Find where the given text appears and provide that cell's center as (x, y) coordinate. 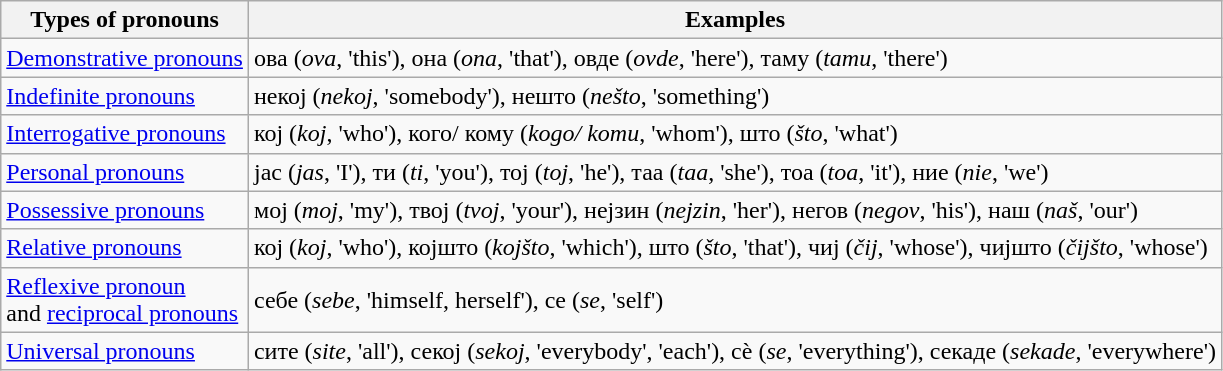
Personal pronouns (125, 172)
Universal pronouns (125, 351)
јас (jas, 'I'), ти (ti, 'you'), тој (toj, 'he'), таа (taa, 'she'), тоа (toa, 'it'), ние (nie, 'we') (734, 172)
себе (sebe, 'himself, herself'), сe (se, 'self') (734, 300)
Indefinite pronouns (125, 96)
Examples (734, 20)
Types of pronouns (125, 20)
кој (koj, 'who'), којшто (kojšto, 'which'), што (što, 'that'), чиј (čij, 'whose'), чијшто (čijšto, 'whose') (734, 248)
мој (moj, 'my'), твој (tvoj, 'your'), нејзин (nejzin, 'her'), негов (negov, 'his'), наш (naš, 'our') (734, 210)
кој (koj, 'who'), кого/ кому (kogo/ komu, 'whom'), што (što, 'what') (734, 134)
Reflexive pronounand reciprocal pronouns (125, 300)
сите (site, 'all'), секој (sekoj, 'everybody', 'each'), сѐ (se, 'everything'), секаде (sekade, 'everywhere') (734, 351)
Relative pronouns (125, 248)
некој (nekoj, 'somebody'), нешто (nešto, 'something') (734, 96)
ова (ova, 'this'), она (ona, 'that'), овде (ovde, 'here'), таму (tamu, 'there') (734, 58)
Possessive pronouns (125, 210)
Interrogative pronouns (125, 134)
Demonstrative pronouns (125, 58)
